Return the (x, y) coordinate for the center point of the cell that contains the specified text.  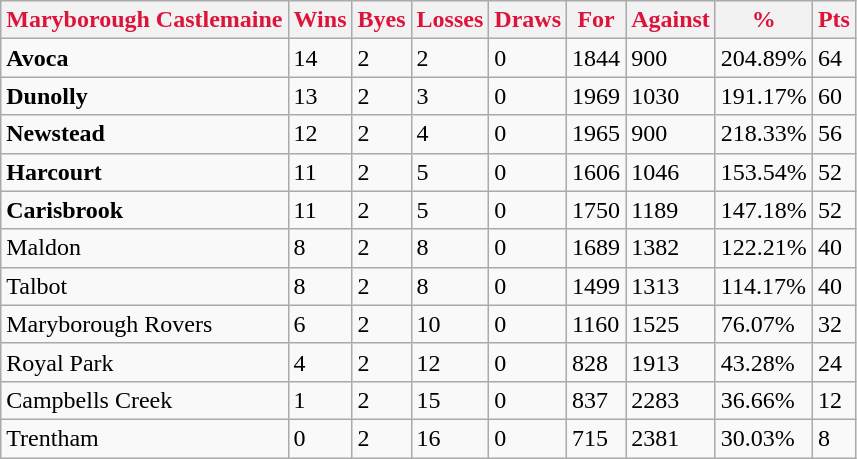
2381 (671, 438)
1189 (671, 210)
1689 (596, 248)
Newstead (144, 134)
1499 (596, 286)
1313 (671, 286)
153.54% (764, 172)
Harcourt (144, 172)
Losses (450, 20)
114.17% (764, 286)
Trentham (144, 438)
13 (320, 96)
837 (596, 400)
1160 (596, 324)
24 (834, 362)
Against (671, 20)
1969 (596, 96)
43.28% (764, 362)
16 (450, 438)
6 (320, 324)
828 (596, 362)
204.89% (764, 58)
15 (450, 400)
1606 (596, 172)
Campbells Creek (144, 400)
1750 (596, 210)
76.07% (764, 324)
Talbot (144, 286)
122.21% (764, 248)
1382 (671, 248)
1 (320, 400)
Maldon (144, 248)
1965 (596, 134)
% (764, 20)
36.66% (764, 400)
191.17% (764, 96)
1030 (671, 96)
Dunolly (144, 96)
14 (320, 58)
218.33% (764, 134)
Maryborough Castlemaine (144, 20)
64 (834, 58)
10 (450, 324)
32 (834, 324)
1046 (671, 172)
Maryborough Rovers (144, 324)
2283 (671, 400)
1844 (596, 58)
Royal Park (144, 362)
30.03% (764, 438)
Wins (320, 20)
3 (450, 96)
Pts (834, 20)
715 (596, 438)
1525 (671, 324)
Avoca (144, 58)
1913 (671, 362)
56 (834, 134)
For (596, 20)
Draws (528, 20)
Byes (382, 20)
60 (834, 96)
Carisbrook (144, 210)
147.18% (764, 210)
